Locate the cell with the specified text and output its (x, y) center coordinate. 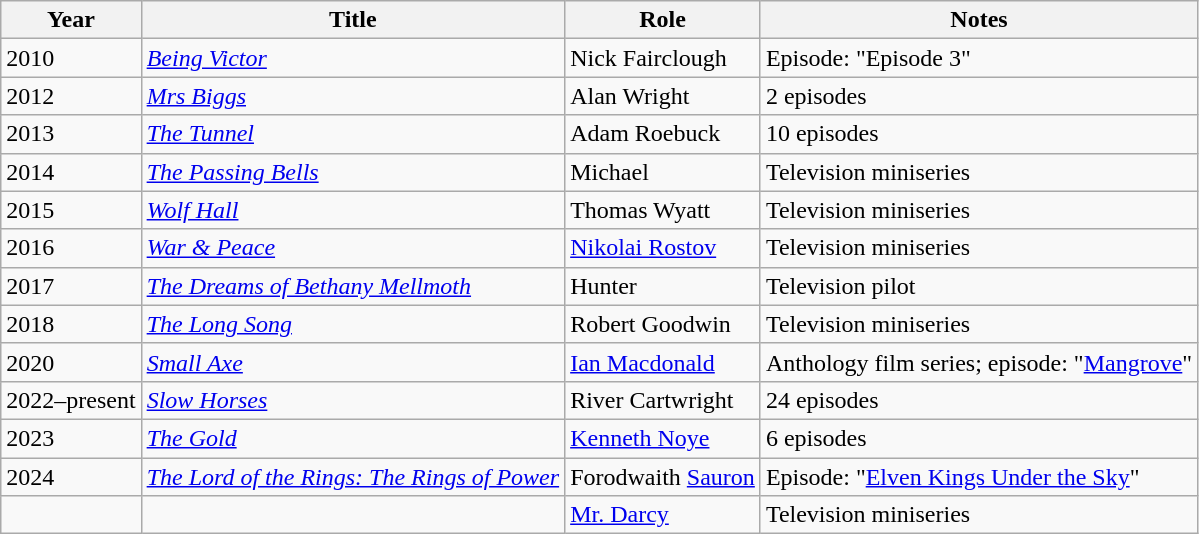
Nikolai Rostov (663, 248)
Title (353, 20)
2018 (71, 324)
The Tunnel (353, 134)
10 episodes (978, 134)
River Cartwright (663, 400)
2016 (71, 248)
2013 (71, 134)
6 episodes (978, 438)
The Lord of the Rings: The Rings of Power (353, 477)
Michael (663, 172)
Mrs Biggs (353, 96)
2017 (71, 286)
Episode: "Elven Kings Under the Sky" (978, 477)
Year (71, 20)
Slow Horses (353, 400)
Television pilot (978, 286)
Notes (978, 20)
Wolf Hall (353, 210)
Robert Goodwin (663, 324)
Kenneth Noye (663, 438)
Thomas Wyatt (663, 210)
2022–present (71, 400)
2015 (71, 210)
2024 (71, 477)
2 episodes (978, 96)
Mr. Darcy (663, 515)
Forodwaith Sauron (663, 477)
Hunter (663, 286)
Small Axe (353, 362)
The Long Song (353, 324)
Nick Fairclough (663, 58)
2012 (71, 96)
Ian Macdonald (663, 362)
Anthology film series; episode: "Mangrove" (978, 362)
2023 (71, 438)
The Gold (353, 438)
Being Victor (353, 58)
The Dreams of Bethany Mellmoth (353, 286)
Adam Roebuck (663, 134)
Role (663, 20)
2014 (71, 172)
War & Peace (353, 248)
Alan Wright (663, 96)
2010 (71, 58)
Episode: "Episode 3" (978, 58)
2020 (71, 362)
The Passing Bells (353, 172)
24 episodes (978, 400)
